For the text-containing cell, return its midpoint in (X, Y) coordinate format. 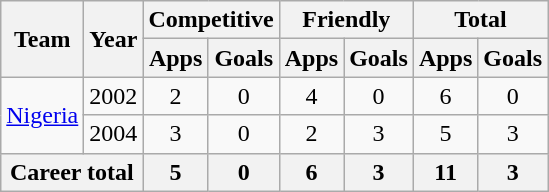
11 (445, 172)
Nigeria (42, 115)
Team (42, 39)
4 (311, 96)
Career total (72, 172)
Total (480, 20)
2004 (114, 134)
2002 (114, 96)
Friendly (346, 20)
Competitive (211, 20)
Year (114, 39)
